Extract the [X, Y] coordinate from the center of the cell holding the provided text.  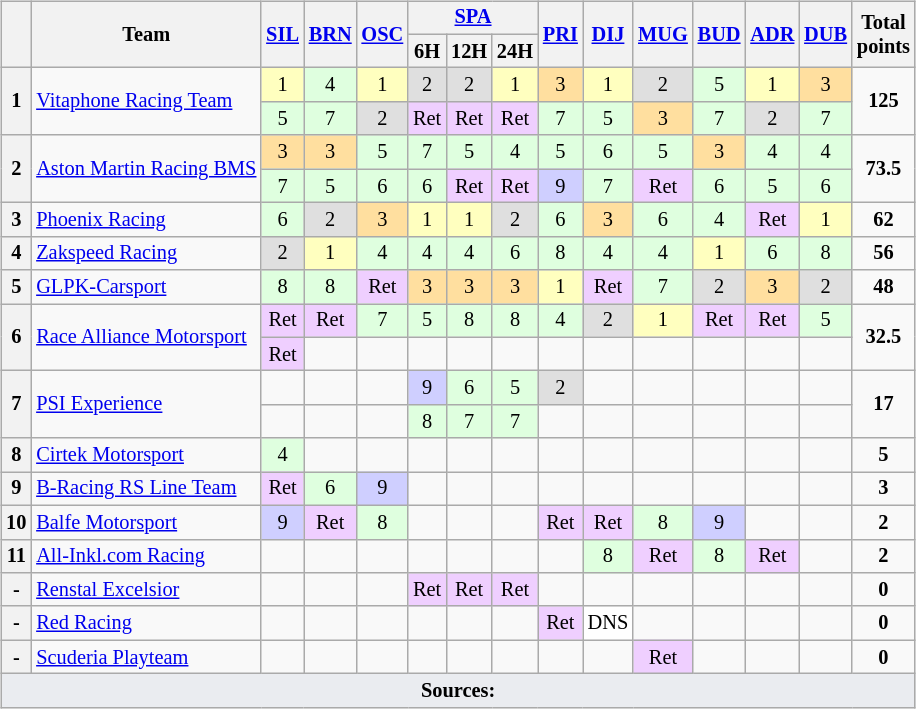
ADR [772, 34]
BRN [330, 34]
Renstal Excelsior [146, 590]
Phoenix Racing [146, 220]
Zakspeed Racing [146, 253]
All-Inkl.com Racing [146, 556]
Vitaphone Racing Team [146, 102]
48 [884, 287]
Team [146, 34]
Scuderia Playteam [146, 657]
Balfe Motorsport [146, 522]
56 [884, 253]
32.5 [884, 338]
DIJ [608, 34]
10 [16, 522]
Totalpoints [884, 34]
OSC [383, 34]
BUD [720, 34]
62 [884, 220]
6H [427, 51]
Red Racing [146, 623]
73.5 [884, 168]
GLPK-Carsport [146, 287]
24H [515, 51]
11 [16, 556]
B-Racing RS Line Team [146, 489]
DUB [826, 34]
Aston Martin Racing BMS [146, 168]
PRI [560, 34]
MUG [663, 34]
Sources: [458, 691]
SIL [282, 34]
Race Alliance Motorsport [146, 338]
12H [469, 51]
125 [884, 102]
DNS [608, 623]
SPA [473, 18]
17 [884, 404]
PSI Experience [146, 404]
Cirtek Motorsport [146, 455]
